Determine the [x, y] coordinate at the center of the cell enclosing the given text.  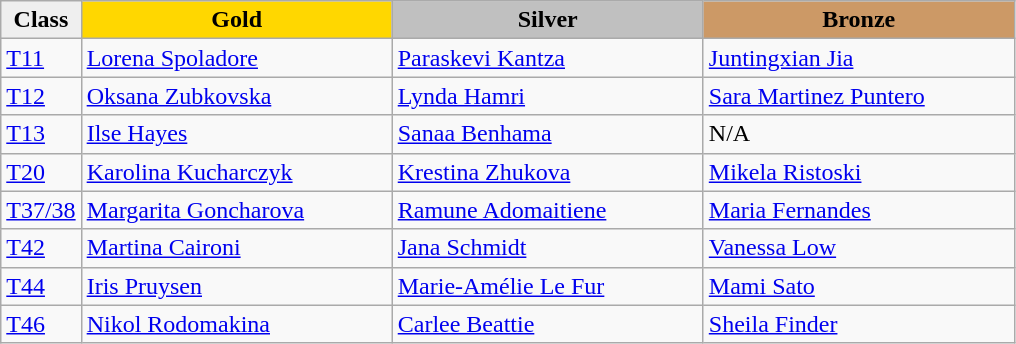
Carlee Beattie [548, 324]
Lynda Hamri [548, 96]
Karolina Kucharczyk [236, 172]
Class [41, 20]
Paraskevi Kantza [548, 58]
Martina Caironi [236, 248]
Silver [548, 20]
Marie-Amélie Le Fur [548, 286]
Ilse Hayes [236, 134]
Iris Pruysen [236, 286]
Jana Schmidt [548, 248]
Sara Martinez Puntero [858, 96]
Margarita Goncharova [236, 210]
T11 [41, 58]
Mikela Ristoski [858, 172]
Juntingxian Jia [858, 58]
T42 [41, 248]
Ramune Adomaitiene [548, 210]
T12 [41, 96]
Lorena Spoladore [236, 58]
Krestina Zhukova [548, 172]
Maria Fernandes [858, 210]
Sheila Finder [858, 324]
Gold [236, 20]
T44 [41, 286]
Sanaa Benhama [548, 134]
Oksana Zubkovska [236, 96]
Bronze [858, 20]
T46 [41, 324]
N/A [858, 134]
Vanessa Low [858, 248]
T37/38 [41, 210]
Nikol Rodomakina [236, 324]
T20 [41, 172]
T13 [41, 134]
Mami Sato [858, 286]
